Provide the (x, y) coordinate of the cell's center where the given text is located.  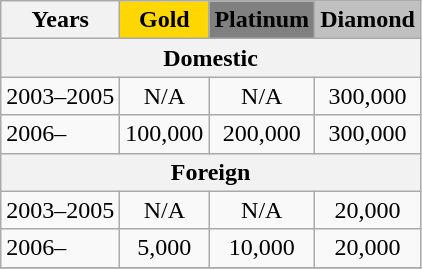
Gold (164, 20)
100,000 (164, 134)
Foreign (211, 172)
Diamond (368, 20)
Platinum (262, 20)
5,000 (164, 248)
10,000 (262, 248)
Years (60, 20)
Domestic (211, 58)
200,000 (262, 134)
